Find where the given text appears and provide that cell's center as [x, y] coordinate. 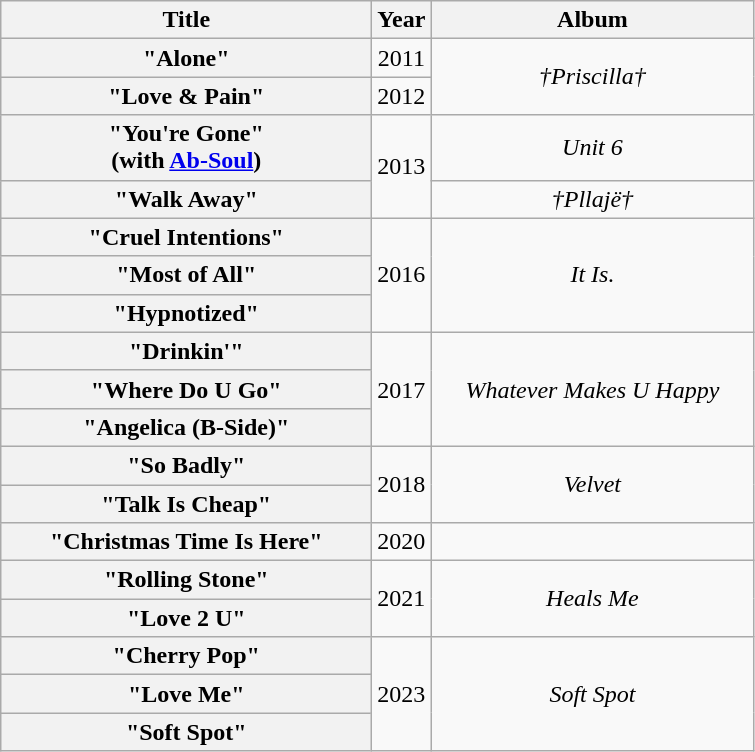
2021 [402, 599]
2016 [402, 275]
"Most of All" [186, 275]
2017 [402, 389]
2013 [402, 166]
"Drinkin'" [186, 351]
Soft Spot [592, 694]
Velvet [592, 484]
"Alone" [186, 58]
"Cherry Pop" [186, 656]
"Where Do U Go" [186, 389]
Album [592, 20]
"So Badly" [186, 465]
"Love 2 U" [186, 618]
†Priscilla† [592, 77]
"Christmas Time Is Here" [186, 542]
Title [186, 20]
2018 [402, 484]
2012 [402, 96]
2023 [402, 694]
"Cruel Intentions" [186, 237]
It Is. [592, 275]
Year [402, 20]
Heals Me [592, 599]
Whatever Makes U Happy [592, 389]
2011 [402, 58]
"Soft Spot" [186, 732]
"Hypnotized" [186, 313]
"Rolling Stone" [186, 580]
"You're Gone"(with Ab-Soul) [186, 148]
"Angelica (B-Side)" [186, 427]
2020 [402, 542]
"Talk Is Cheap" [186, 503]
†Pllajë† [592, 199]
"Love & Pain" [186, 96]
"Love Me" [186, 694]
Unit 6 [592, 148]
"Walk Away" [186, 199]
